Identify which cell holds the provided text, then report its (x, y) central coordinate. 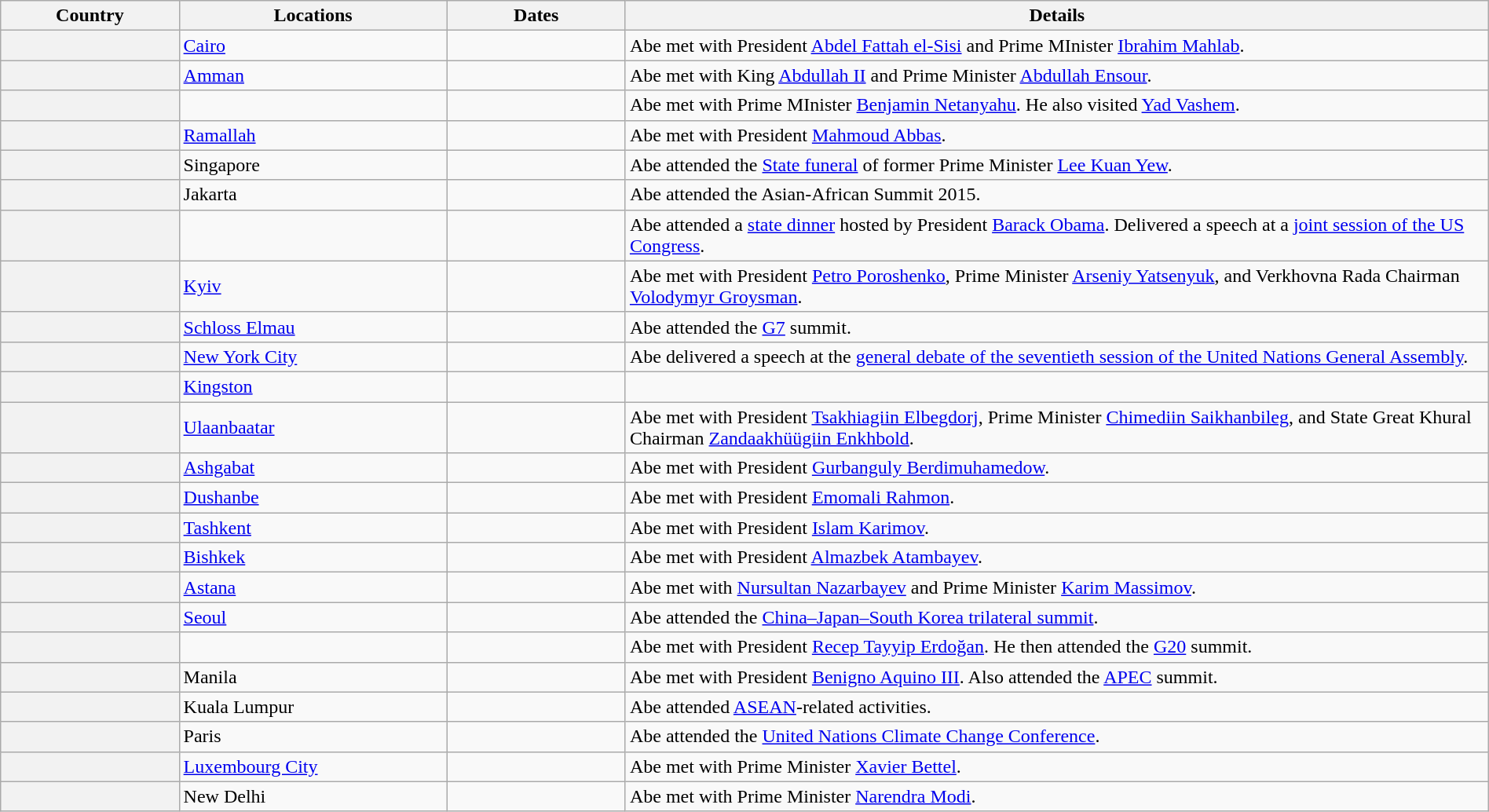
Schloss Elmau (313, 327)
Abe attended the G7 summit. (1057, 327)
Abe met with President Tsakhiagiin Elbegdorj, Prime Minister Chimediin Saikhanbileg, and State Great Khural Chairman Zandaakhüügiin Enkhbold. (1057, 427)
Tashkent (313, 528)
Abe attended ASEAN-related activities. (1057, 707)
Abe met with President Almazbek Atambayev. (1057, 558)
Kyiv (313, 286)
Singapore (313, 165)
Abe met with President Recep Tayyip Erdoğan. He then attended the G20 summit. (1057, 647)
Cairo (313, 46)
Ramallah (313, 135)
Abe met with Prime Minister Xavier Bettel. (1057, 766)
Abe attended the United Nations Climate Change Conference. (1057, 737)
Seoul (313, 617)
Abe met with President Islam Karimov. (1057, 528)
Kingston (313, 386)
Abe met with Prime MInister Benjamin Netanyahu. He also visited Yad Vashem. (1057, 105)
Luxembourg City (313, 766)
Abe met with Nursultan Nazarbayev and Prime Minister Karim Massimov. (1057, 587)
Ulaanbaatar (313, 427)
Abe delivered a speech at the general debate of the seventieth session of the United Nations General Assembly. (1057, 357)
Abe met with President Emomali Rahmon. (1057, 498)
Bishkek (313, 558)
Abe met with President Benigno Aquino III. Also attended the APEC summit. (1057, 677)
Dushanbe (313, 498)
Abe met with President Gurbanguly Berdimuhamedow. (1057, 468)
Dates (536, 16)
Kuala Lumpur (313, 707)
Abe met with King Abdullah II and Prime Minister Abdullah Ensour. (1057, 75)
Country (90, 16)
Abe met with Prime Minister Narendra Modi. (1057, 796)
New Delhi (313, 796)
Abe attended the China–Japan–South Korea trilateral summit. (1057, 617)
Details (1057, 16)
Ashgabat (313, 468)
Abe met with President Abdel Fattah el-Sisi and Prime MInister Ibrahim Mahlab. (1057, 46)
Abe met with President Mahmoud Abbas. (1057, 135)
Abe attended the Asian-African Summit 2015. (1057, 195)
New York City (313, 357)
Manila (313, 677)
Abe met with President Petro Poroshenko, Prime Minister Arseniy Yatsenyuk, and Verkhovna Rada Chairman Volodymyr Groysman. (1057, 286)
Locations (313, 16)
Abe attended the State funeral of former Prime Minister Lee Kuan Yew. (1057, 165)
Amman (313, 75)
Astana (313, 587)
Paris (313, 737)
Jakarta (313, 195)
Abe attended a state dinner hosted by President Barack Obama. Delivered a speech at a joint session of the US Congress. (1057, 236)
